Identify which cell holds the provided text, then report its (X, Y) central coordinate. 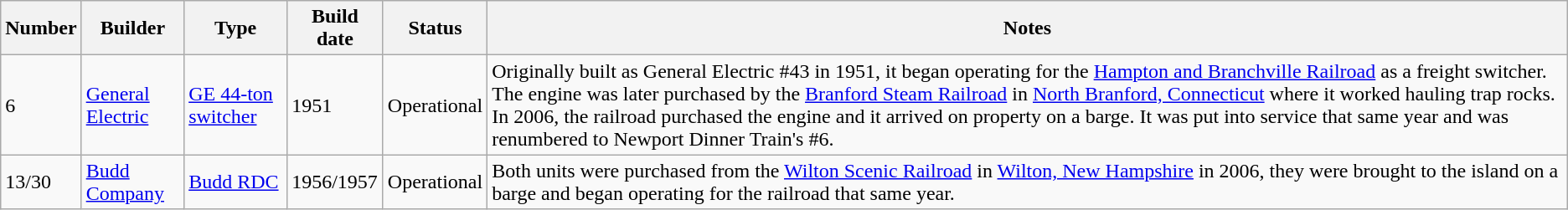
Status (435, 28)
Notes (1028, 28)
Type (236, 28)
Build date (335, 28)
Budd Company (132, 182)
1956/1957 (335, 182)
GE 44-ton switcher (236, 105)
Builder (132, 28)
Budd RDC (236, 182)
13/30 (41, 182)
General Electric (132, 105)
1951 (335, 105)
6 (41, 105)
Number (41, 28)
